Identify which cell holds the provided text, then report its (X, Y) central coordinate. 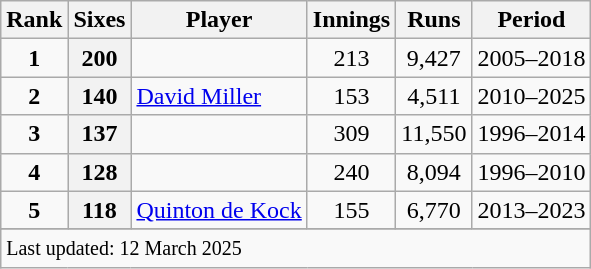
11,550 (434, 134)
6,770 (434, 210)
Runs (434, 20)
Sixes (100, 20)
8,094 (434, 172)
Player (219, 20)
2005–2018 (532, 58)
137 (100, 134)
200 (100, 58)
5 (34, 210)
1996–2010 (532, 172)
David Miller (219, 96)
155 (351, 210)
Rank (34, 20)
240 (351, 172)
Innings (351, 20)
Last updated: 12 March 2025 (296, 248)
4 (34, 172)
1996–2014 (532, 134)
4,511 (434, 96)
153 (351, 96)
213 (351, 58)
309 (351, 134)
118 (100, 210)
140 (100, 96)
2 (34, 96)
2013–2023 (532, 210)
1 (34, 58)
Period (532, 20)
128 (100, 172)
3 (34, 134)
Quinton de Kock (219, 210)
9,427 (434, 58)
2010–2025 (532, 96)
